Extract the (X, Y) coordinate from the center of the cell holding the provided text.  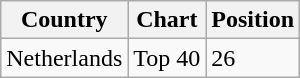
Netherlands (64, 58)
Top 40 (167, 58)
Chart (167, 20)
Position (253, 20)
26 (253, 58)
Country (64, 20)
